Extract the (x, y) coordinate from the center of the cell holding the provided text.  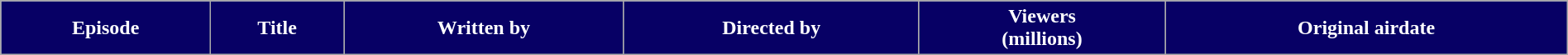
Episode (106, 28)
Original airdate (1366, 28)
Title (278, 28)
Directed by (771, 28)
Written by (485, 28)
Viewers(millions) (1042, 28)
